Output the [x, y] coordinate of the center of the cell containing the given text.  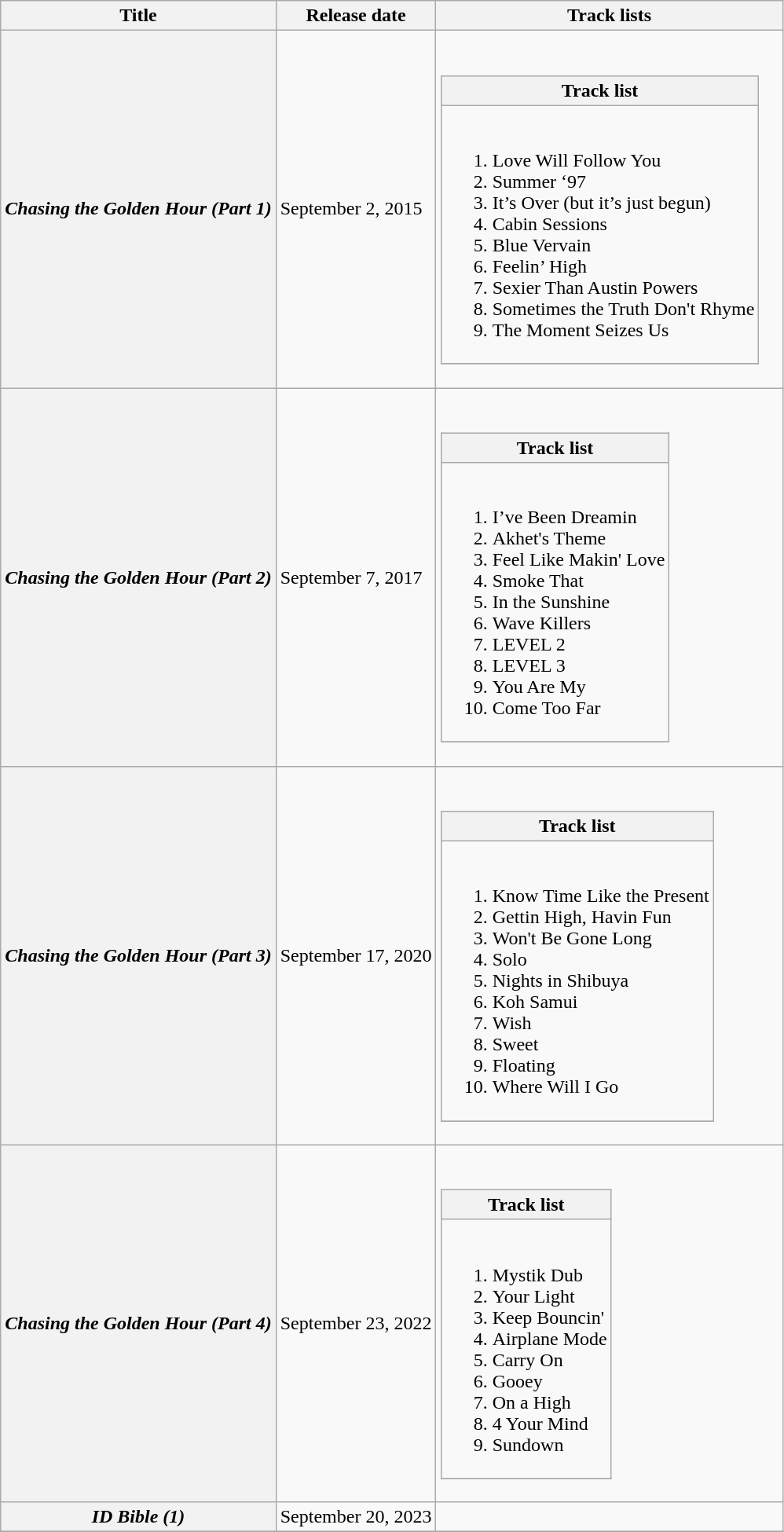
I’ve Been DreaminAkhet's ThemeFeel Like Makin' LoveSmoke ThatIn the SunshineWave KillersLEVEL 2LEVEL 3You Are MyCome Too Far [555, 603]
Chasing the Golden Hour (Part 1) [138, 209]
September 17, 2020 [356, 955]
Chasing the Golden Hour (Part 3) [138, 955]
Chasing the Golden Hour (Part 2) [138, 577]
September 7, 2017 [356, 577]
Track list I’ve Been DreaminAkhet's ThemeFeel Like Makin' LoveSmoke ThatIn the SunshineWave KillersLEVEL 2LEVEL 3You Are MyCome Too Far [610, 577]
Chasing the Golden Hour (Part 4) [138, 1323]
September 2, 2015 [356, 209]
Title [138, 16]
Track list Mystik DubYour LightKeep Bouncin'Airplane ModeCarry OnGooeyOn a High4 Your MindSundown [610, 1323]
Track list Know Time Like the PresentGettin High, Havin FunWon't Be Gone LongSoloNights in ShibuyaKoh SamuiWishSweetFloatingWhere Will I Go [610, 955]
September 23, 2022 [356, 1323]
September 20, 2023 [356, 1517]
ID Bible (1) [138, 1517]
Track lists [610, 16]
Know Time Like the PresentGettin High, Havin FunWon't Be Gone LongSoloNights in ShibuyaKoh SamuiWishSweetFloatingWhere Will I Go [577, 981]
Mystik DubYour LightKeep Bouncin'Airplane ModeCarry OnGooeyOn a High4 Your MindSundown [526, 1348]
Release date [356, 16]
